Return [X, Y] of the center of cell containing provided text 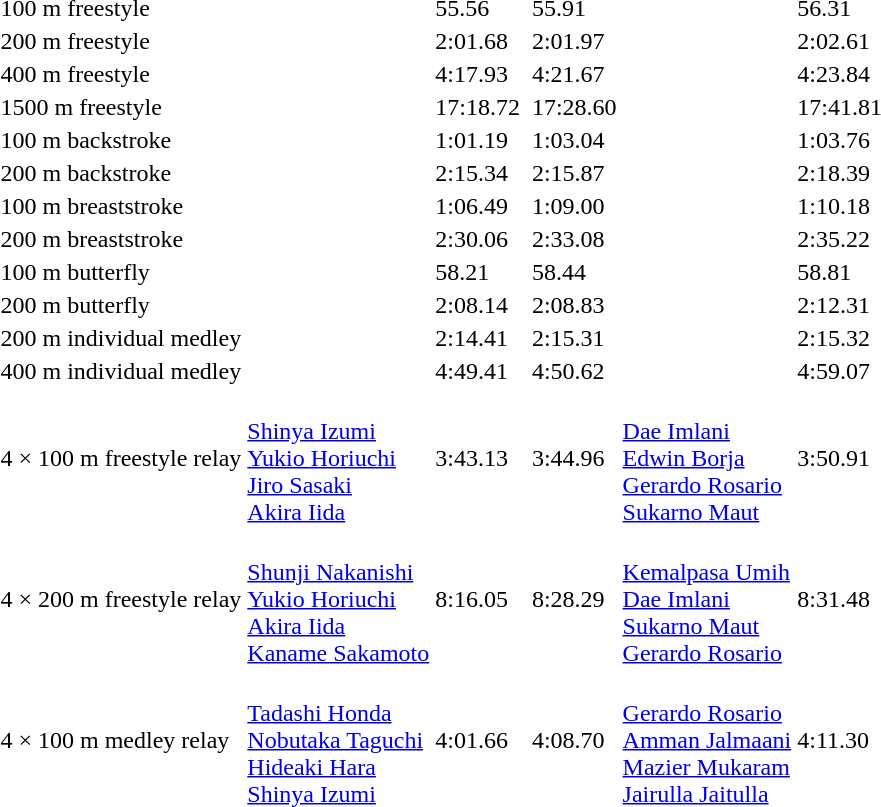
2:15.31 [574, 338]
4:49.41 [478, 371]
2:33.08 [574, 239]
1:09.00 [574, 206]
2:01.97 [574, 41]
2:01.68 [478, 41]
Shunji NakanishiYukio HoriuchiAkira IidaKaname Sakamoto [338, 599]
2:14.41 [478, 338]
2:08.83 [574, 305]
Kemalpasa UmihDae ImlaniSukarno MautGerardo Rosario [707, 599]
2:15.34 [478, 173]
1:03.04 [574, 140]
58.21 [478, 272]
2:08.14 [478, 305]
4:50.62 [574, 371]
58.44 [574, 272]
2:15.87 [574, 173]
4:17.93 [478, 74]
Dae ImlaniEdwin BorjaGerardo RosarioSukarno Maut [707, 458]
3:43.13 [478, 458]
17:18.72 [478, 107]
4:21.67 [574, 74]
17:28.60 [574, 107]
8:28.29 [574, 599]
1:01.19 [478, 140]
2:30.06 [478, 239]
1:06.49 [478, 206]
3:44.96 [574, 458]
Shinya IzumiYukio HoriuchiJiro SasakiAkira Iida [338, 458]
8:16.05 [478, 599]
